Pinpoint the cell where the given text exists, returning its [X, Y] midpoint coordinate. 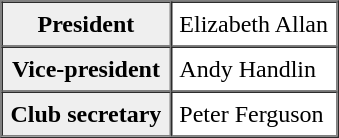
Club secretary [86, 114]
Andy Handlin [254, 68]
President [86, 24]
Vice-president [86, 68]
Peter Ferguson [254, 114]
Elizabeth Allan [254, 24]
